Return the (x, y) coordinate for the center point of the cell that contains the specified text.  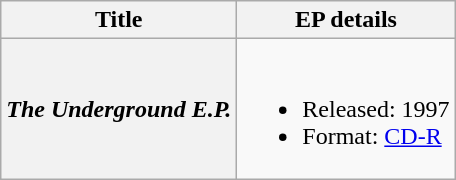
Title (119, 20)
Released: 1997Format: CD-R (346, 109)
EP details (346, 20)
The Underground E.P. (119, 109)
